Provide the (x, y) coordinate of the cell's center where the given text is located.  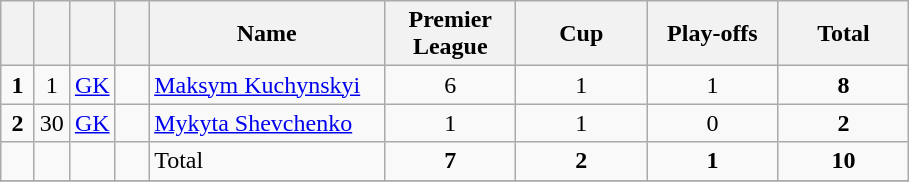
0 (712, 123)
7 (450, 161)
8 (844, 85)
Maksym Kuchynskyi (267, 85)
Play-offs (712, 34)
10 (844, 161)
Cup (582, 34)
Premier League (450, 34)
30 (52, 123)
Mykyta Shevchenko (267, 123)
6 (450, 85)
Name (267, 34)
